Scan for the cell matching the given text and deliver its [X, Y] coordinate at center. 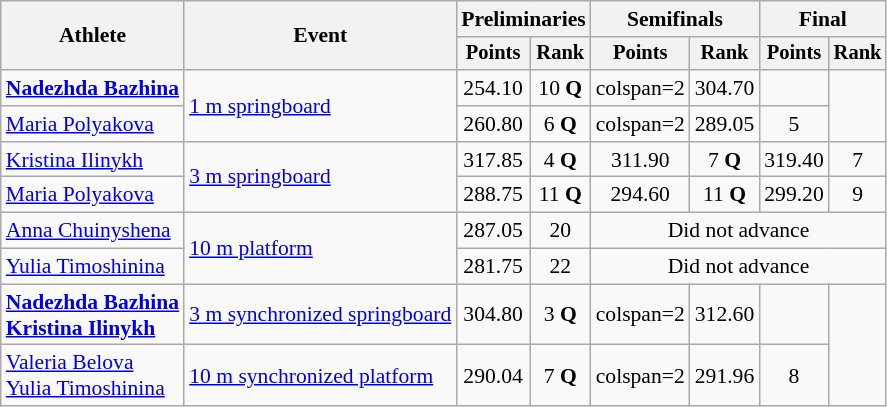
10 m synchronized platform [320, 376]
317.85 [493, 160]
Event [320, 36]
304.80 [493, 314]
281.75 [493, 267]
290.04 [493, 376]
291.96 [724, 376]
254.10 [493, 88]
294.60 [640, 195]
260.80 [493, 124]
5 [794, 124]
299.20 [794, 195]
Kristina Ilinykh [92, 160]
10 Q [560, 88]
Valeria BelovaYulia Timoshinina [92, 376]
Nadezhda Bazhina [92, 88]
4 Q [560, 160]
287.05 [493, 231]
289.05 [724, 124]
22 [560, 267]
9 [858, 195]
311.90 [640, 160]
Anna Chuinyshena [92, 231]
Semifinals [676, 19]
10 m platform [320, 248]
Yulia Timoshinina [92, 267]
312.60 [724, 314]
3 Q [560, 314]
1 m springboard [320, 106]
8 [794, 376]
3 m springboard [320, 178]
Nadezhda BazhinaKristina Ilinykh [92, 314]
7 [858, 160]
Final [822, 19]
Preliminaries [523, 19]
304.70 [724, 88]
20 [560, 231]
Athlete [92, 36]
319.40 [794, 160]
3 m synchronized springboard [320, 314]
6 Q [560, 124]
288.75 [493, 195]
